Output the [X, Y] coordinate of the center of the cell containing the given text.  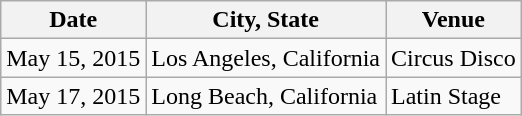
Venue [454, 20]
Date [74, 20]
May 17, 2015 [74, 96]
City, State [266, 20]
May 15, 2015 [74, 58]
Circus Disco [454, 58]
Latin Stage [454, 96]
Long Beach, California [266, 96]
Los Angeles, California [266, 58]
